Provide the (X, Y) coordinate of the cell's center where the given text is located.  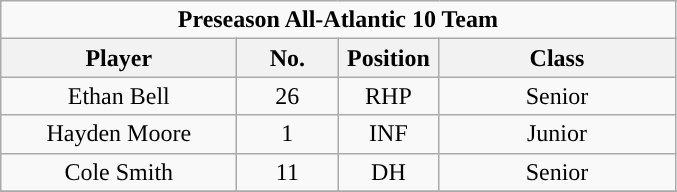
Cole Smith (119, 172)
INF (388, 134)
1 (288, 134)
Class (557, 58)
DH (388, 172)
Junior (557, 134)
No. (288, 58)
RHP (388, 96)
Position (388, 58)
26 (288, 96)
Player (119, 58)
Hayden Moore (119, 134)
Preseason All-Atlantic 10 Team (338, 20)
11 (288, 172)
Ethan Bell (119, 96)
